From the cell containing the given text, extract its center point as (X, Y) coordinate. 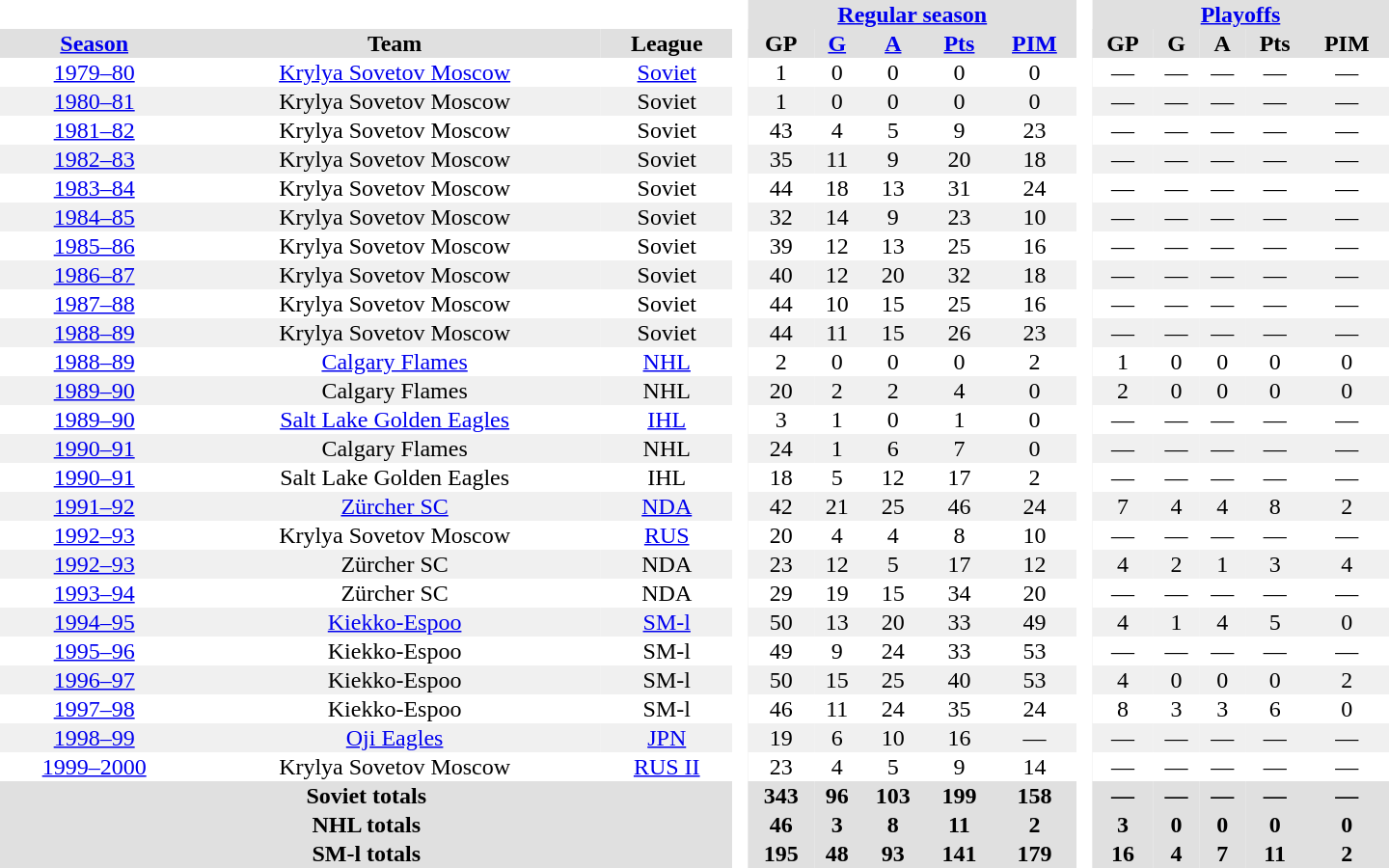
1980–81 (95, 101)
1987–88 (95, 304)
1994–95 (95, 622)
Playoffs (1240, 14)
29 (781, 593)
Regular season (912, 14)
Team (395, 43)
JPN (667, 738)
1991–92 (95, 506)
43 (781, 130)
NHL totals (367, 825)
1981–82 (95, 130)
RUS (667, 535)
1993–94 (95, 593)
Oji Eagles (395, 738)
343 (781, 796)
1984–85 (95, 217)
21 (837, 506)
195 (781, 854)
1999–2000 (95, 767)
1997–98 (95, 709)
39 (781, 246)
48 (837, 854)
31 (959, 188)
141 (959, 854)
158 (1034, 796)
Season (95, 43)
93 (893, 854)
1986–87 (95, 275)
1998–99 (95, 738)
1985–86 (95, 246)
1982–83 (95, 159)
1995–96 (95, 651)
96 (837, 796)
34 (959, 593)
RUS II (667, 767)
Soviet totals (367, 796)
103 (893, 796)
26 (959, 333)
1979–80 (95, 72)
199 (959, 796)
League (667, 43)
179 (1034, 854)
SM-l totals (367, 854)
1996–97 (95, 680)
42 (781, 506)
1983–84 (95, 188)
